Detect which cell encompasses the target text, then output its (x, y) center coordinate. 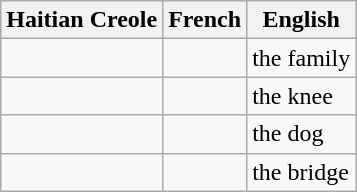
the bridge (302, 172)
the knee (302, 96)
the family (302, 58)
Haitian Creole (82, 20)
French (205, 20)
the dog (302, 134)
English (302, 20)
